Capture the cell that displays the provided text and extract its (X, Y) central coordinate. 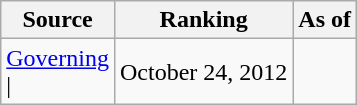
Governing| (58, 72)
Source (58, 20)
Ranking (203, 20)
October 24, 2012 (203, 72)
As of (325, 20)
